Find where the given text appears and provide that cell's center as [X, Y] coordinate. 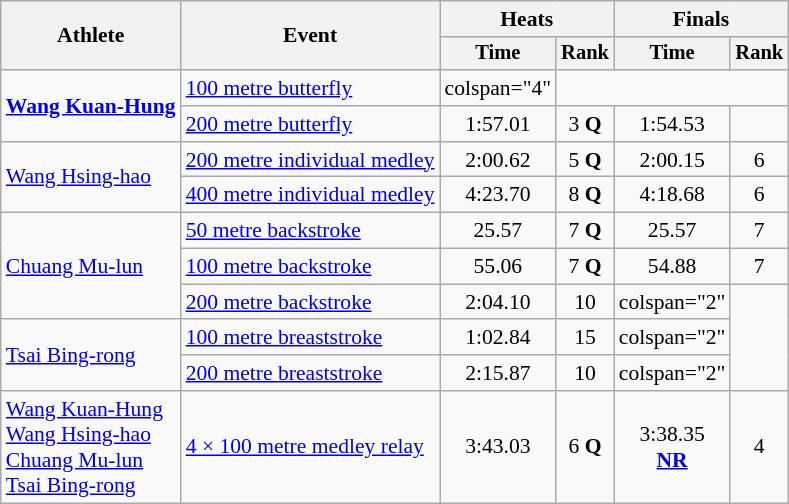
4:23.70 [498, 195]
4 [759, 447]
200 metre breaststroke [310, 373]
Tsai Bing-rong [91, 356]
400 metre individual medley [310, 195]
4:18.68 [672, 195]
2:04.10 [498, 302]
Heats [527, 19]
3 Q [585, 124]
1:57.01 [498, 124]
4 × 100 metre medley relay [310, 447]
200 metre individual medley [310, 160]
3:43.03 [498, 447]
Event [310, 36]
5 Q [585, 160]
100 metre backstroke [310, 267]
colspan="4" [498, 88]
Wang Kuan-HungWang Hsing-haoChuang Mu-lunTsai Bing-rong [91, 447]
55.06 [498, 267]
1:02.84 [498, 338]
Finals [701, 19]
2:00.15 [672, 160]
Athlete [91, 36]
50 metre backstroke [310, 231]
Chuang Mu-lun [91, 266]
15 [585, 338]
8 Q [585, 195]
1:54.53 [672, 124]
Wang Hsing-hao [91, 178]
3:38.35NR [672, 447]
2:00.62 [498, 160]
6 Q [585, 447]
2:15.87 [498, 373]
100 metre butterfly [310, 88]
200 metre backstroke [310, 302]
100 metre breaststroke [310, 338]
200 metre butterfly [310, 124]
54.88 [672, 267]
Wang Kuan-Hung [91, 106]
